Identify which cell holds the provided text, then report its (X, Y) central coordinate. 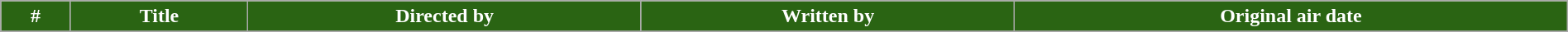
Title (159, 16)
Original air date (1292, 16)
Directed by (445, 16)
Written by (827, 16)
# (36, 16)
